From the cell containing the given text, extract its center point as (x, y) coordinate. 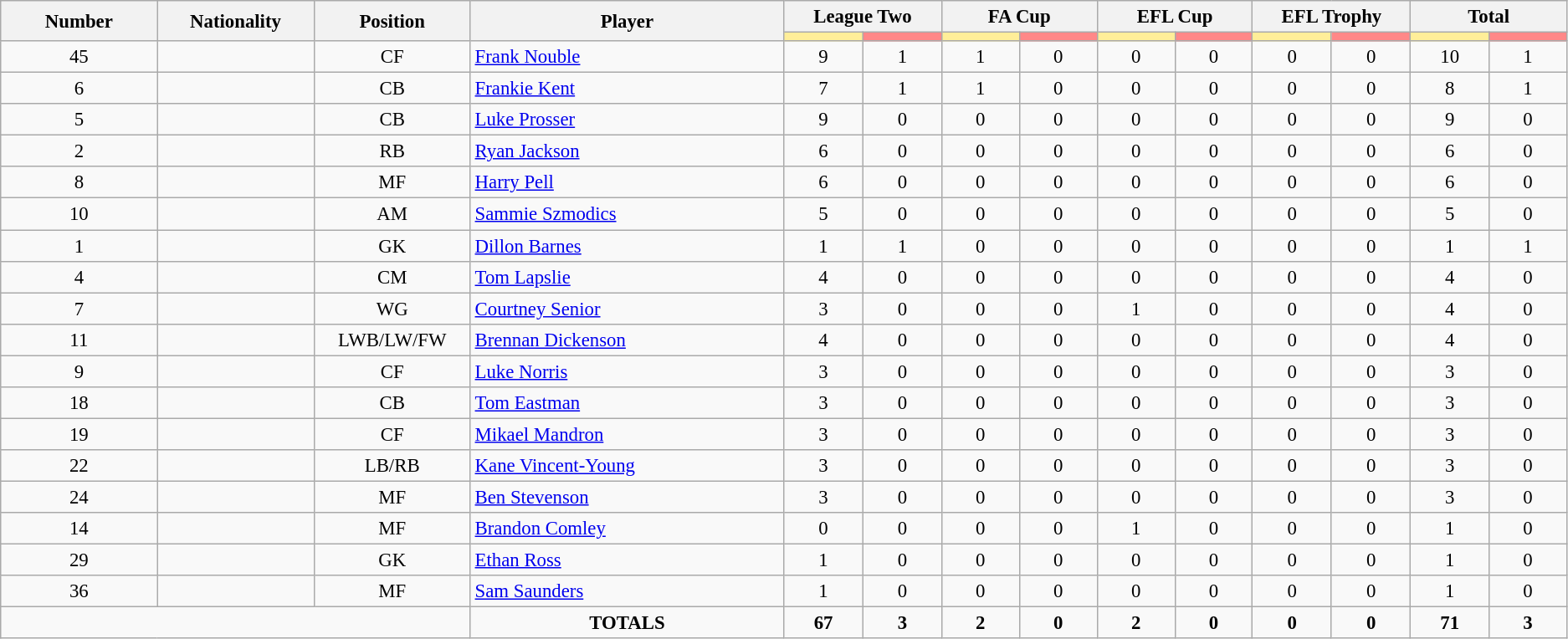
22 (79, 466)
29 (79, 560)
Mikael Mandron (627, 434)
Total (1489, 17)
CM (392, 277)
Frank Nouble (627, 57)
Luke Norris (627, 371)
24 (79, 497)
EFL Trophy (1332, 17)
Player (627, 21)
Dillon Barnes (627, 246)
Sam Saunders (627, 591)
EFL Cup (1175, 17)
67 (823, 623)
19 (79, 434)
11 (79, 340)
League Two (863, 17)
Kane Vincent-Young (627, 466)
AM (392, 214)
Ethan Ross (627, 560)
Tom Eastman (627, 403)
45 (79, 57)
Tom Lapslie (627, 277)
LWB/LW/FW (392, 340)
LB/RB (392, 466)
RB (392, 151)
Harry Pell (627, 183)
Brandon Comley (627, 529)
14 (79, 529)
WG (392, 309)
Luke Prosser (627, 120)
Frankie Kent (627, 89)
Courtney Senior (627, 309)
36 (79, 591)
Sammie Szmodics (627, 214)
FA Cup (1019, 17)
Brennan Dickenson (627, 340)
Ben Stevenson (627, 497)
71 (1450, 623)
TOTALS (627, 623)
Position (392, 21)
Number (79, 21)
Ryan Jackson (627, 151)
18 (79, 403)
Nationality (236, 21)
